For the text-containing cell, return its midpoint in [X, Y] coordinate format. 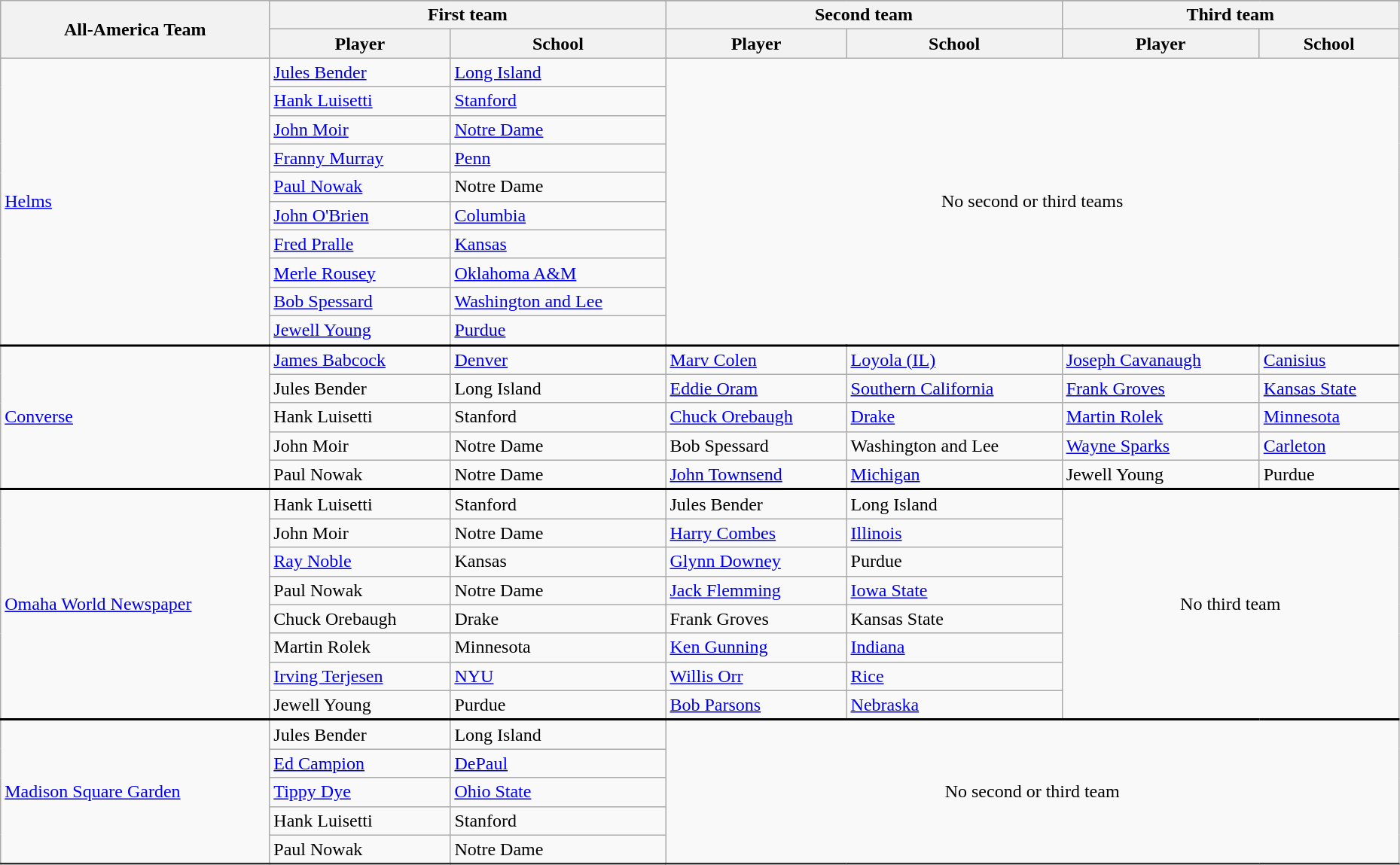
Third team [1231, 15]
Wayne Sparks [1161, 446]
Ed Campion [360, 763]
Michigan [954, 474]
Oklahoma A&M [558, 273]
Joseph Cavanaugh [1161, 360]
Willis Orr [756, 676]
Ken Gunning [756, 647]
John Townsend [756, 474]
DePaul [558, 763]
Ray Noble [360, 562]
Glynn Downey [756, 562]
NYU [558, 676]
Denver [558, 360]
Iowa State [954, 590]
Irving Terjesen [360, 676]
Columbia [558, 215]
Fred Pralle [360, 244]
Converse [136, 417]
Carleton [1328, 446]
Merle Rousey [360, 273]
Illinois [954, 533]
No third team [1231, 605]
Jack Flemming [756, 590]
Helms [136, 202]
No second or third team [1032, 792]
Madison Square Garden [136, 792]
Harry Combes [756, 533]
Canisius [1328, 360]
Southern California [954, 388]
Omaha World Newspaper [136, 605]
Tippy Dye [360, 792]
First team [468, 15]
Loyola (IL) [954, 360]
John O'Brien [360, 215]
Rice [954, 676]
No second or third teams [1032, 202]
Franny Murray [360, 158]
Indiana [954, 647]
Marv Colen [756, 360]
Nebraska [954, 705]
Ohio State [558, 792]
Eddie Oram [756, 388]
All-America Team [136, 29]
Penn [558, 158]
Bob Parsons [756, 705]
James Babcock [360, 360]
Second team [864, 15]
